Find where the given text appears and provide that cell's center as [X, Y] coordinate. 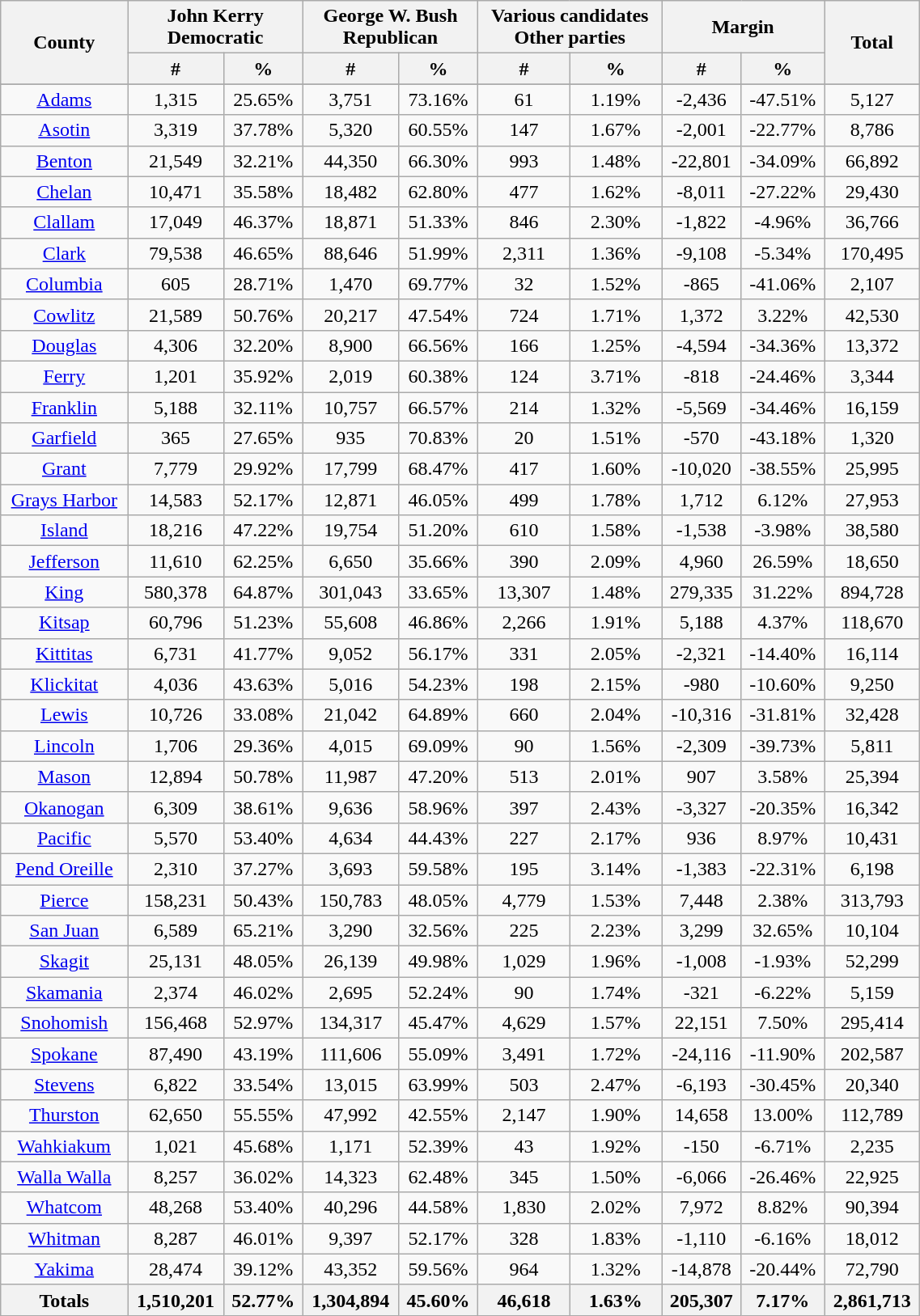
1.72% [615, 1054]
-1,538 [702, 531]
1.51% [615, 438]
124 [524, 376]
-20.44% [783, 1269]
2.09% [615, 561]
4,306 [176, 345]
-24,116 [702, 1054]
Kitsap [65, 623]
2,310 [176, 869]
66.57% [438, 407]
118,670 [872, 623]
36.02% [263, 1177]
313,793 [872, 900]
41.77% [263, 654]
42,530 [872, 315]
55.55% [263, 1115]
49.98% [438, 962]
2,019 [350, 376]
-865 [702, 284]
5,570 [176, 838]
60.55% [438, 130]
2.01% [615, 776]
1.52% [615, 284]
Cowlitz [65, 315]
44,350 [350, 161]
-24.46% [783, 376]
5,016 [350, 684]
390 [524, 561]
1.50% [615, 1177]
-3,327 [702, 807]
6,309 [176, 807]
3,319 [176, 130]
Mason [65, 776]
55,608 [350, 623]
26,139 [350, 962]
1.91% [615, 623]
1.53% [615, 900]
Stevens [65, 1085]
3.22% [783, 315]
San Juan [65, 931]
3.58% [783, 776]
11,610 [176, 561]
72,790 [872, 1269]
-22,801 [702, 161]
60,796 [176, 623]
10,757 [350, 407]
73.16% [438, 99]
8.82% [783, 1208]
-22.77% [783, 130]
32,428 [872, 715]
17,799 [350, 469]
50.43% [263, 900]
-41.06% [783, 284]
3,344 [872, 376]
40,296 [350, 1208]
35.92% [263, 376]
Lewis [65, 715]
2,861,713 [872, 1300]
-8,011 [702, 192]
724 [524, 315]
47.20% [438, 776]
-4,594 [702, 345]
22,925 [872, 1177]
4,960 [702, 561]
52.24% [438, 992]
43,352 [350, 1269]
37.78% [263, 130]
-3.98% [783, 531]
-14,878 [702, 1269]
4,015 [350, 746]
18,482 [350, 192]
-38.55% [783, 469]
8,257 [176, 1177]
9,636 [350, 807]
-5,569 [702, 407]
365 [176, 438]
8,287 [176, 1238]
397 [524, 807]
32.20% [263, 345]
Pierce [65, 900]
25.65% [263, 99]
90,394 [872, 1208]
52.97% [263, 1023]
10,726 [176, 715]
3.71% [615, 376]
33.54% [263, 1085]
513 [524, 776]
51.33% [438, 222]
4,634 [350, 838]
-31.81% [783, 715]
605 [176, 284]
46.05% [438, 500]
35.66% [438, 561]
Skamania [65, 992]
37.27% [263, 869]
1,320 [872, 438]
32.56% [438, 931]
47,992 [350, 1115]
499 [524, 500]
64.89% [438, 715]
-2,001 [702, 130]
1.67% [615, 130]
21,589 [176, 315]
7.17% [783, 1300]
25,995 [872, 469]
George W. BushRepublican [390, 28]
70.83% [438, 438]
18,650 [872, 561]
1.36% [615, 253]
63.99% [438, 1085]
51.23% [263, 623]
-39.73% [783, 746]
18,216 [176, 531]
7,972 [702, 1208]
Wahkiakum [65, 1146]
225 [524, 931]
25,394 [872, 776]
279,335 [702, 592]
993 [524, 161]
Clark [65, 253]
62.80% [438, 192]
4,779 [524, 900]
52.39% [438, 1146]
-34.36% [783, 345]
38.61% [263, 807]
36,766 [872, 222]
Asotin [65, 130]
936 [702, 838]
Whitman [65, 1238]
69.09% [438, 746]
43.63% [263, 684]
46.01% [263, 1238]
1.74% [615, 992]
-34.09% [783, 161]
13,015 [350, 1085]
1,470 [350, 284]
147 [524, 130]
-6,066 [702, 1177]
202,587 [872, 1054]
44.43% [438, 838]
1,830 [524, 1208]
1,372 [702, 315]
-20.35% [783, 807]
6,589 [176, 931]
2.05% [615, 654]
580,378 [176, 592]
13,307 [524, 592]
-9,108 [702, 253]
56.17% [438, 654]
170,495 [872, 253]
-570 [702, 438]
2,266 [524, 623]
62,650 [176, 1115]
6,822 [176, 1085]
66,892 [872, 161]
9,250 [872, 684]
12,894 [176, 776]
Pacific [65, 838]
2,311 [524, 253]
64.87% [263, 592]
-4.96% [783, 222]
55.09% [438, 1054]
6.12% [783, 500]
13.00% [783, 1115]
-5.34% [783, 253]
9,052 [350, 654]
214 [524, 407]
195 [524, 869]
2,107 [872, 284]
227 [524, 838]
610 [524, 531]
907 [702, 776]
50.76% [263, 315]
John KerryDemocratic [215, 28]
205,307 [702, 1300]
Clallam [65, 222]
46,618 [524, 1300]
-6,193 [702, 1085]
Klickitat [65, 684]
52,299 [872, 962]
134,317 [350, 1023]
54.23% [438, 684]
47.22% [263, 531]
7,448 [702, 900]
1.92% [615, 1146]
9,397 [350, 1238]
18,012 [872, 1238]
13,372 [872, 345]
-26.46% [783, 1177]
7.50% [783, 1023]
Jefferson [65, 561]
-6.71% [783, 1146]
62.48% [438, 1177]
331 [524, 654]
2.17% [615, 838]
60.38% [438, 376]
Douglas [65, 345]
-27.22% [783, 192]
894,728 [872, 592]
Whatcom [65, 1208]
1,201 [176, 376]
166 [524, 345]
2.47% [615, 1085]
Margin [743, 28]
14,658 [702, 1115]
-818 [702, 376]
-30.45% [783, 1085]
32 [524, 284]
846 [524, 222]
19,754 [350, 531]
Walla Walla [65, 1177]
-1,822 [702, 222]
3.14% [615, 869]
Thurston [65, 1115]
Okanogan [65, 807]
21,549 [176, 161]
51.20% [438, 531]
31.22% [783, 592]
Columbia [65, 284]
11,987 [350, 776]
14,323 [350, 1177]
1.25% [615, 345]
Adams [65, 99]
1.83% [615, 1238]
112,789 [872, 1115]
964 [524, 1269]
3,290 [350, 931]
2,235 [872, 1146]
2,147 [524, 1115]
1,029 [524, 962]
-10.60% [783, 684]
20 [524, 438]
46.65% [263, 253]
-2,436 [702, 99]
660 [524, 715]
28,474 [176, 1269]
1.78% [615, 500]
Skagit [65, 962]
27.65% [263, 438]
1.63% [615, 1300]
-1,110 [702, 1238]
Yakima [65, 1269]
-321 [702, 992]
-2,309 [702, 746]
33.65% [438, 592]
2.38% [783, 900]
4,629 [524, 1023]
-10,316 [702, 715]
Various candidatesOther parties [570, 28]
6,731 [176, 654]
5,320 [350, 130]
10,471 [176, 192]
27,953 [872, 500]
Snohomish [65, 1023]
46.86% [438, 623]
61 [524, 99]
20,340 [872, 1085]
-10,020 [702, 469]
16,114 [872, 654]
65.21% [263, 931]
68.47% [438, 469]
35.58% [263, 192]
Lincoln [65, 746]
1.58% [615, 531]
1.19% [615, 99]
328 [524, 1238]
18,871 [350, 222]
29.92% [263, 469]
5,159 [872, 992]
-22.31% [783, 869]
59.58% [438, 869]
477 [524, 192]
198 [524, 684]
-6.22% [783, 992]
2.30% [615, 222]
Pend Oreille [65, 869]
16,342 [872, 807]
345 [524, 1177]
10,104 [872, 931]
Grays Harbor [65, 500]
156,468 [176, 1023]
62.25% [263, 561]
1.60% [615, 469]
1.90% [615, 1115]
87,490 [176, 1054]
8,786 [872, 130]
7,779 [176, 469]
Kittitas [65, 654]
1,712 [702, 500]
51.99% [438, 253]
Grant [65, 469]
8,900 [350, 345]
14,583 [176, 500]
4,036 [176, 684]
2,695 [350, 992]
32.11% [263, 407]
King [65, 592]
2.23% [615, 931]
16,159 [872, 407]
44.58% [438, 1208]
1.57% [615, 1023]
8.97% [783, 838]
-1,008 [702, 962]
25,131 [176, 962]
1,021 [176, 1146]
39.12% [263, 1269]
33.08% [263, 715]
-14.40% [783, 654]
1,304,894 [350, 1300]
69.77% [438, 284]
45.47% [438, 1023]
46.37% [263, 222]
43 [524, 1146]
29,430 [872, 192]
417 [524, 469]
20,217 [350, 315]
3,693 [350, 869]
52.77% [263, 1300]
2.02% [615, 1208]
10,431 [872, 838]
32.65% [783, 931]
6,650 [350, 561]
Total [872, 42]
3,491 [524, 1054]
47.54% [438, 315]
21,042 [350, 715]
County [65, 42]
1,510,201 [176, 1300]
88,646 [350, 253]
1,706 [176, 746]
2.43% [615, 807]
58.96% [438, 807]
66.30% [438, 161]
4.37% [783, 623]
Island [65, 531]
1.71% [615, 315]
Benton [65, 161]
6,198 [872, 869]
12,871 [350, 500]
-43.18% [783, 438]
29.36% [263, 746]
3,751 [350, 99]
79,538 [176, 253]
1,315 [176, 99]
43.19% [263, 1054]
32.21% [263, 161]
Ferry [65, 376]
5,811 [872, 746]
1,171 [350, 1146]
111,606 [350, 1054]
22,151 [702, 1023]
42.55% [438, 1115]
50.78% [263, 776]
1.56% [615, 746]
66.56% [438, 345]
935 [350, 438]
5,127 [872, 99]
503 [524, 1085]
295,414 [872, 1023]
45.68% [263, 1146]
-150 [702, 1146]
301,043 [350, 592]
150,783 [350, 900]
-34.46% [783, 407]
26.59% [783, 561]
Chelan [65, 192]
28.71% [263, 284]
17,049 [176, 222]
1.96% [615, 962]
59.56% [438, 1269]
-1,383 [702, 869]
-11.90% [783, 1054]
Franklin [65, 407]
46.02% [263, 992]
-6.16% [783, 1238]
2,374 [176, 992]
Garfield [65, 438]
2.15% [615, 684]
3,299 [702, 931]
-980 [702, 684]
-2,321 [702, 654]
-47.51% [783, 99]
38,580 [872, 531]
-1.93% [783, 962]
Totals [65, 1300]
45.60% [438, 1300]
2.04% [615, 715]
158,231 [176, 900]
Spokane [65, 1054]
1.62% [615, 192]
48,268 [176, 1208]
